Determine the [X, Y] coordinate at the center of the cell enclosing the given text.  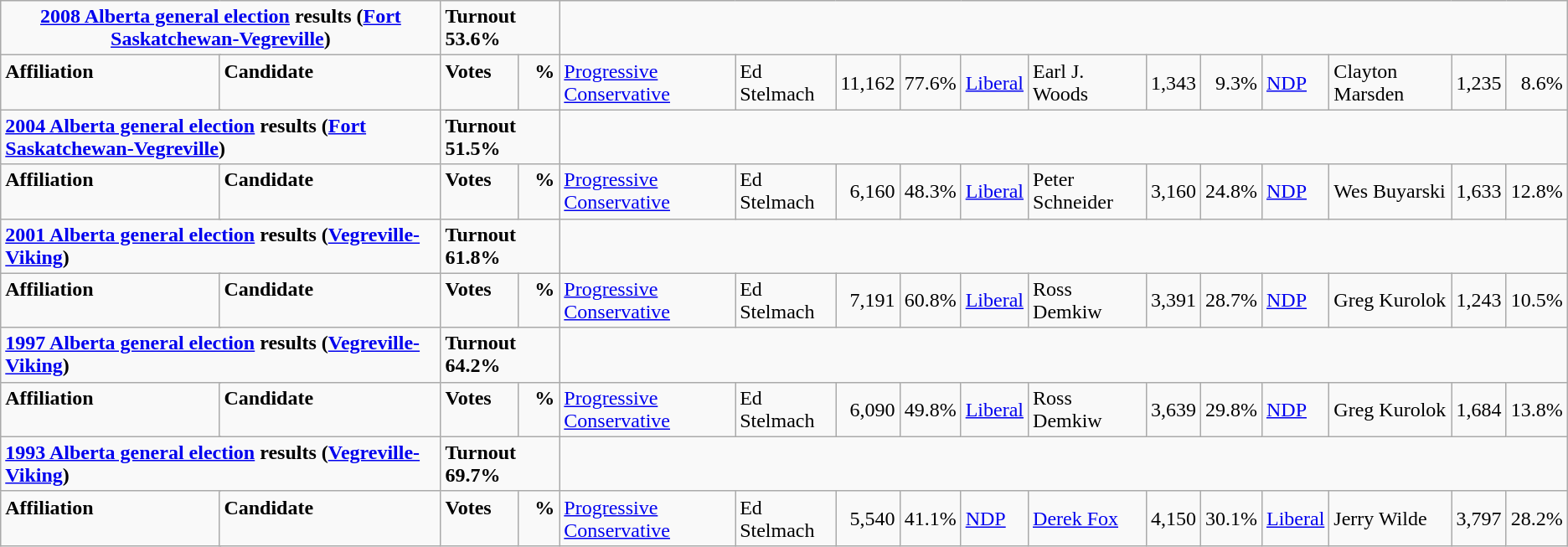
Clayton Marsden [1390, 82]
Turnout 53.6% [500, 28]
9.3% [1231, 82]
28.2% [1536, 518]
Jerry Wilde [1390, 518]
1,633 [1479, 191]
49.8% [930, 409]
3,639 [1173, 409]
3,797 [1479, 518]
10.5% [1536, 300]
Turnout 61.8% [500, 246]
Earl J. Woods [1087, 82]
1,235 [1479, 82]
Turnout 69.7% [500, 464]
60.8% [930, 300]
1,343 [1173, 82]
2004 Alberta general election results (Fort Saskatchewan-Vegreville) [221, 137]
Turnout 51.5% [500, 137]
1997 Alberta general election results (Vegreville-Viking) [221, 355]
12.8% [1536, 191]
41.1% [930, 518]
6,090 [868, 409]
4,150 [1173, 518]
29.8% [1231, 409]
2001 Alberta general election results (Vegreville-Viking) [221, 246]
11,162 [868, 82]
30.1% [1231, 518]
2008 Alberta general election results (Fort Saskatchewan-Vegreville) [221, 28]
3,160 [1173, 191]
5,540 [868, 518]
3,391 [1173, 300]
Wes Buyarski [1390, 191]
13.8% [1536, 409]
1993 Alberta general election results (Vegreville-Viking) [221, 464]
77.6% [930, 82]
48.3% [930, 191]
7,191 [868, 300]
Derek Fox [1087, 518]
8.6% [1536, 82]
28.7% [1231, 300]
6,160 [868, 191]
24.8% [1231, 191]
Turnout 64.2% [500, 355]
1,684 [1479, 409]
Peter Schneider [1087, 191]
1,243 [1479, 300]
